Provide the (X, Y) coordinate of the cell's center where the given text is located.  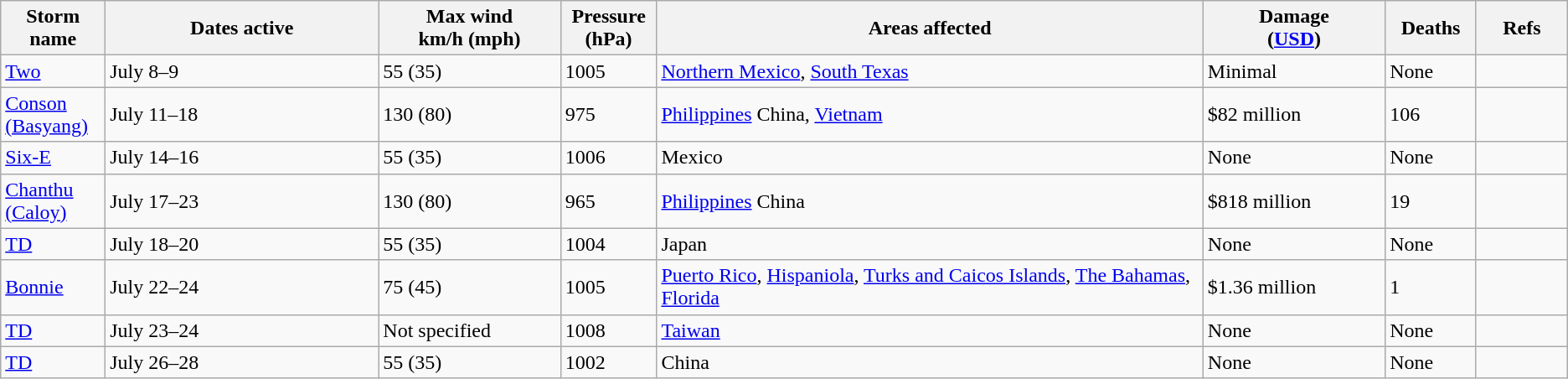
Refs (1521, 29)
July 8–9 (242, 71)
Dates active (242, 29)
$818 million (1293, 201)
Not specified (469, 330)
$82 million (1293, 114)
Mexico (930, 158)
1006 (608, 158)
July 14–16 (242, 158)
July 11–18 (242, 114)
1002 (608, 362)
Storm name (54, 29)
19 (1431, 201)
July 17–23 (242, 201)
July 22–24 (242, 287)
Northern Mexico, South Texas (930, 71)
Conson (Basyang) (54, 114)
Damage(USD) (1293, 29)
Bonnie (54, 287)
Pressure(hPa) (608, 29)
75 (45) (469, 287)
Taiwan (930, 330)
$1.36 million (1293, 287)
Two (54, 71)
Six-E (54, 158)
106 (1431, 114)
Areas affected (930, 29)
1 (1431, 287)
965 (608, 201)
Max windkm/h (mph) (469, 29)
Deaths (1431, 29)
1004 (608, 244)
Puerto Rico, Hispaniola, Turks and Caicos Islands, The Bahamas, Florida (930, 287)
July 18–20 (242, 244)
July 23–24 (242, 330)
Philippines China, Vietnam (930, 114)
China (930, 362)
Chanthu (Caloy) (54, 201)
1008 (608, 330)
975 (608, 114)
Japan (930, 244)
Philippines China (930, 201)
July 26–28 (242, 362)
Minimal (1293, 71)
